Find where the given text appears and provide that cell's center as (x, y) coordinate. 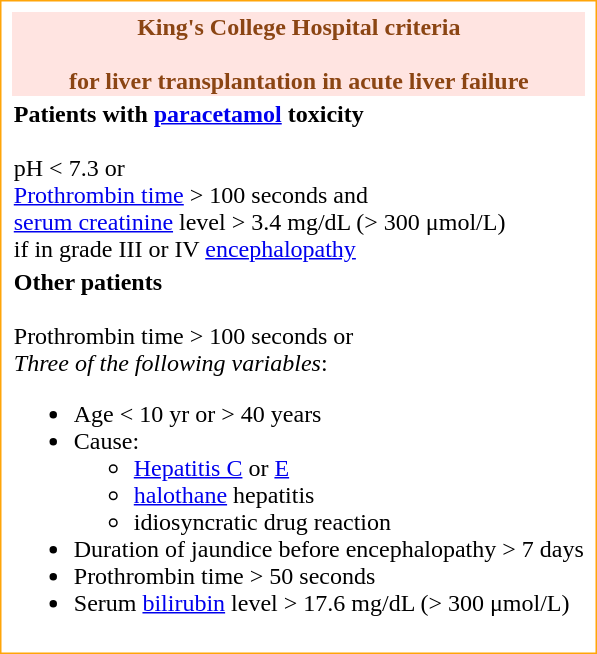
King's College Hospital criteria for liver transplantation in acute liver failure (298, 54)
